Return the (X, Y) coordinate for the center point of the cell that contains the specified text.  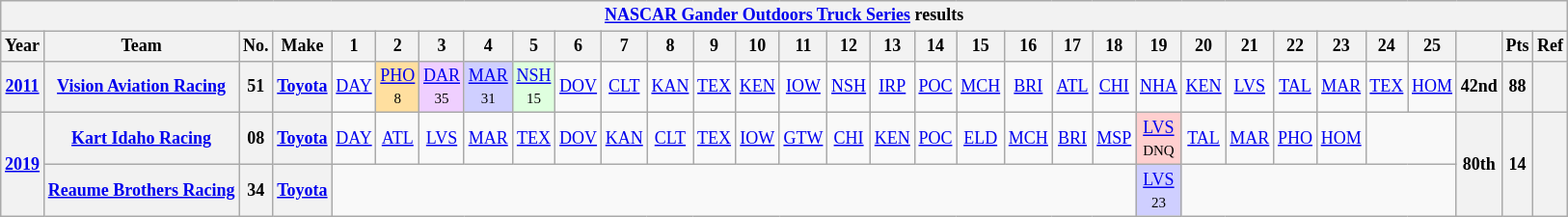
LVS23 (1159, 190)
IRP (892, 87)
25 (1433, 46)
13 (892, 46)
Make (303, 46)
6 (579, 46)
2019 (23, 164)
No. (257, 46)
16 (1029, 46)
23 (1340, 46)
11 (803, 46)
NSH15 (534, 87)
ELD (981, 139)
3 (442, 46)
88 (1518, 87)
NHA (1159, 87)
MAR31 (488, 87)
DAR35 (442, 87)
2011 (23, 87)
Team (141, 46)
21 (1250, 46)
Kart Idaho Racing (141, 139)
34 (257, 190)
15 (981, 46)
80th (1479, 164)
19 (1159, 46)
Ref (1551, 46)
GTW (803, 139)
20 (1203, 46)
Vision Aviation Racing (141, 87)
LVSDNQ (1159, 139)
NASCAR Gander Outdoors Truck Series results (785, 15)
Reaume Brothers Racing (141, 190)
08 (257, 139)
12 (849, 46)
7 (624, 46)
24 (1387, 46)
5 (534, 46)
1 (354, 46)
NSH (849, 87)
MSP (1115, 139)
Year (23, 46)
4 (488, 46)
22 (1296, 46)
8 (670, 46)
9 (715, 46)
PHO (1296, 139)
PHO8 (397, 87)
2 (397, 46)
17 (1072, 46)
10 (757, 46)
42nd (1479, 87)
Pts (1518, 46)
18 (1115, 46)
51 (257, 87)
